Scan for the cell matching the given text and deliver its [X, Y] coordinate at center. 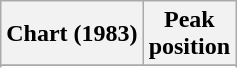
Peak position [189, 34]
Chart (1983) [72, 34]
